Determine the (x, y) coordinate at the center of the cell enclosing the given text.  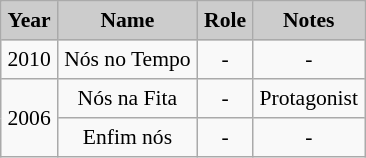
Name (127, 20)
2006 (30, 118)
2010 (30, 60)
Enfim nós (127, 138)
Notes (309, 20)
Year (30, 20)
Nós no Tempo (127, 60)
Nós na Fita (127, 98)
Protagonist (309, 98)
Role (224, 20)
